Find where the given text appears and provide that cell's center as [x, y] coordinate. 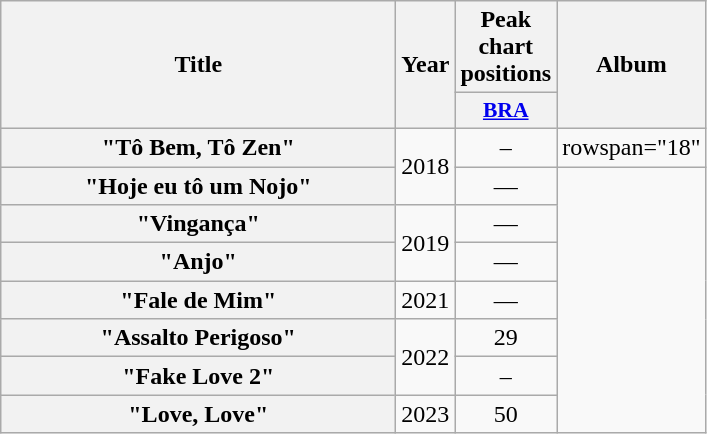
Peak chart positions [506, 47]
2021 [426, 300]
Title [198, 65]
"Assalto Perigoso" [198, 338]
2019 [426, 243]
BRA [506, 111]
"Fale de Mim" [198, 300]
"Fake Love 2" [198, 376]
"Tô Bem, Tô Zen" [198, 147]
2023 [426, 414]
50 [506, 414]
"Hoje eu tô um Nojo" [198, 185]
Year [426, 65]
2022 [426, 357]
"Love, Love" [198, 414]
2018 [426, 166]
Album [632, 65]
"Anjo" [198, 262]
29 [506, 338]
"Vingança" [198, 224]
rowspan="18" [632, 147]
